Locate the cell with the specified text and output its [X, Y] center coordinate. 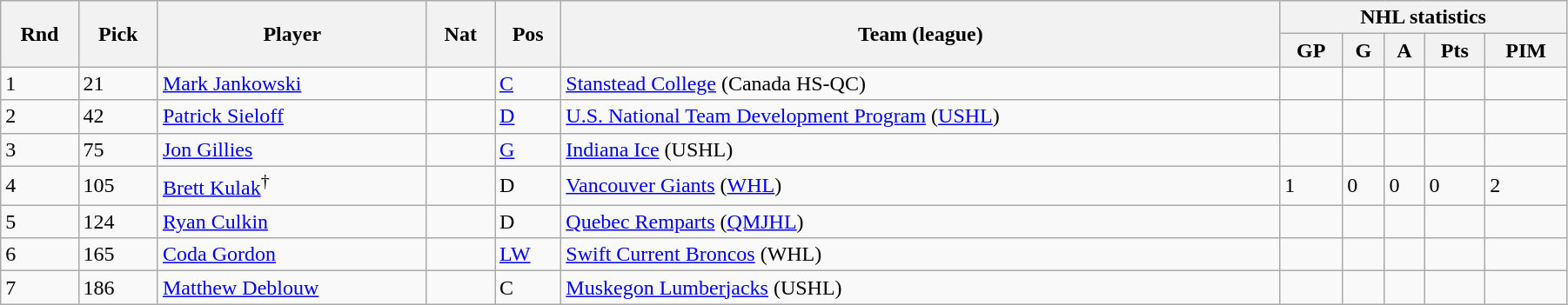
5 [40, 222]
3 [40, 149]
U.S. National Team Development Program (USHL) [921, 116]
A [1404, 50]
Rnd [40, 34]
Nat [460, 34]
Muskegon Lumberjacks (USHL) [921, 288]
4 [40, 186]
6 [40, 255]
124 [118, 222]
NHL statistics [1424, 17]
7 [40, 288]
75 [118, 149]
Quebec Remparts (QMJHL) [921, 222]
186 [118, 288]
Vancouver Giants (WHL) [921, 186]
Pick [118, 34]
42 [118, 116]
Brett Kulak† [292, 186]
GP [1311, 50]
Jon Gillies [292, 149]
Ryan Culkin [292, 222]
Pos [527, 34]
Team (league) [921, 34]
165 [118, 255]
Indiana Ice (USHL) [921, 149]
Matthew Deblouw [292, 288]
Mark Jankowski [292, 83]
Swift Current Broncos (WHL) [921, 255]
Pts [1455, 50]
PIM [1526, 50]
Patrick Sieloff [292, 116]
Stanstead College (Canada HS-QC) [921, 83]
21 [118, 83]
LW [527, 255]
105 [118, 186]
Player [292, 34]
Coda Gordon [292, 255]
